Return the [X, Y] coordinate for the center point of the cell that contains the specified text.  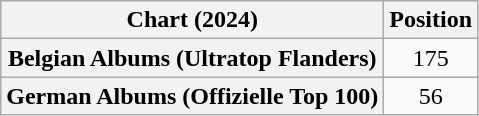
Belgian Albums (Ultratop Flanders) [192, 58]
German Albums (Offizielle Top 100) [192, 96]
Chart (2024) [192, 20]
56 [431, 96]
175 [431, 58]
Position [431, 20]
